Capture the cell that displays the provided text and extract its [X, Y] central coordinate. 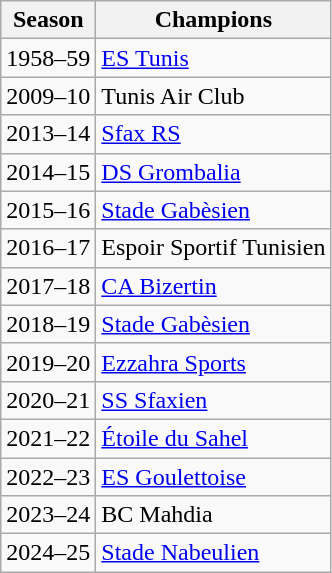
Champions [214, 20]
DS Grombalia [214, 172]
2022–23 [48, 477]
2009–10 [48, 96]
CA Bizertin [214, 286]
2021–22 [48, 438]
2018–19 [48, 324]
Étoile du Sahel [214, 438]
SS Sfaxien [214, 400]
Tunis Air Club [214, 96]
2016–17 [48, 248]
Season [48, 20]
2014–15 [48, 172]
2020–21 [48, 400]
2019–20 [48, 362]
1958–59 [48, 58]
2013–14 [48, 134]
BC Mahdia [214, 515]
ES Goulettoise [214, 477]
Stade Nabeulien [214, 553]
2023–24 [48, 515]
Espoir Sportif Tunisien [214, 248]
2015–16 [48, 210]
ES Tunis [214, 58]
2024–25 [48, 553]
Ezzahra Sports [214, 362]
Sfax RS [214, 134]
2017–18 [48, 286]
